Return [x, y] of the center of cell containing provided text 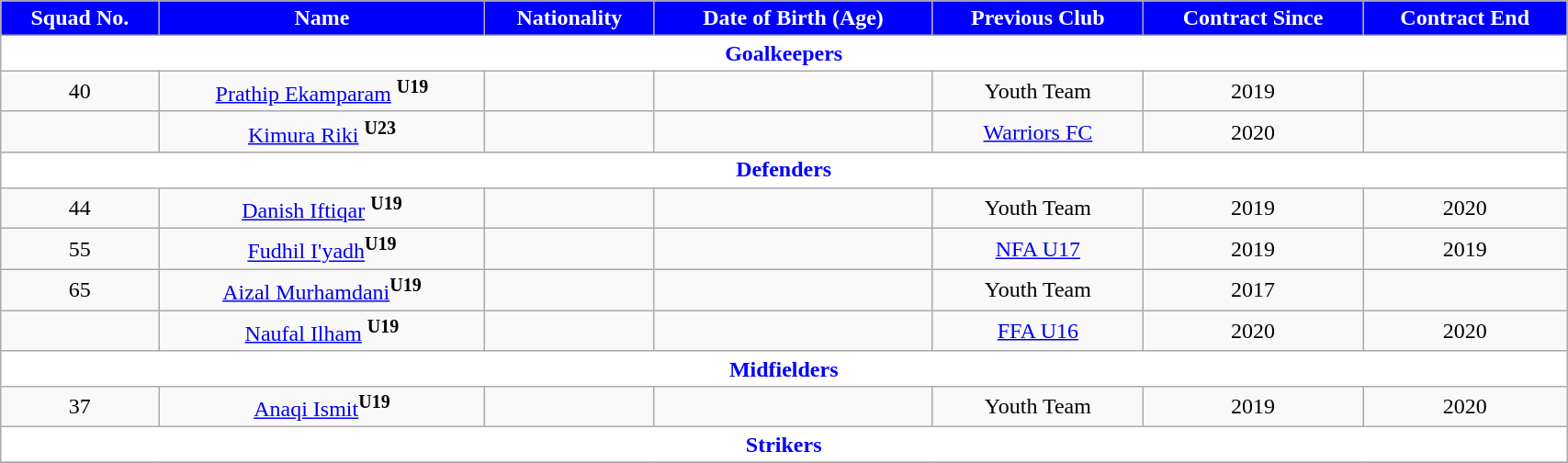
Name [321, 18]
Nationality [570, 18]
Warriors FC [1038, 132]
Aizal MurhamdaniU19 [321, 290]
Date of Birth (Age) [794, 18]
NFA U17 [1038, 250]
55 [80, 250]
Previous Club [1038, 18]
Defenders [784, 170]
Fudhil I'yadhU19 [321, 250]
40 [80, 92]
Strikers [784, 445]
2017 [1253, 290]
Naufal Ilham U19 [321, 331]
65 [80, 290]
FFA U16 [1038, 331]
37 [80, 406]
Prathip Ekamparam U19 [321, 92]
Contract End [1465, 18]
Midfielders [784, 368]
44 [80, 208]
Danish Iftiqar U19 [321, 208]
Squad No. [80, 18]
Kimura Riki U23 [321, 132]
Contract Since [1253, 18]
Anaqi IsmitU19 [321, 406]
Goalkeepers [784, 53]
